For the text-containing cell, return its midpoint in (X, Y) coordinate format. 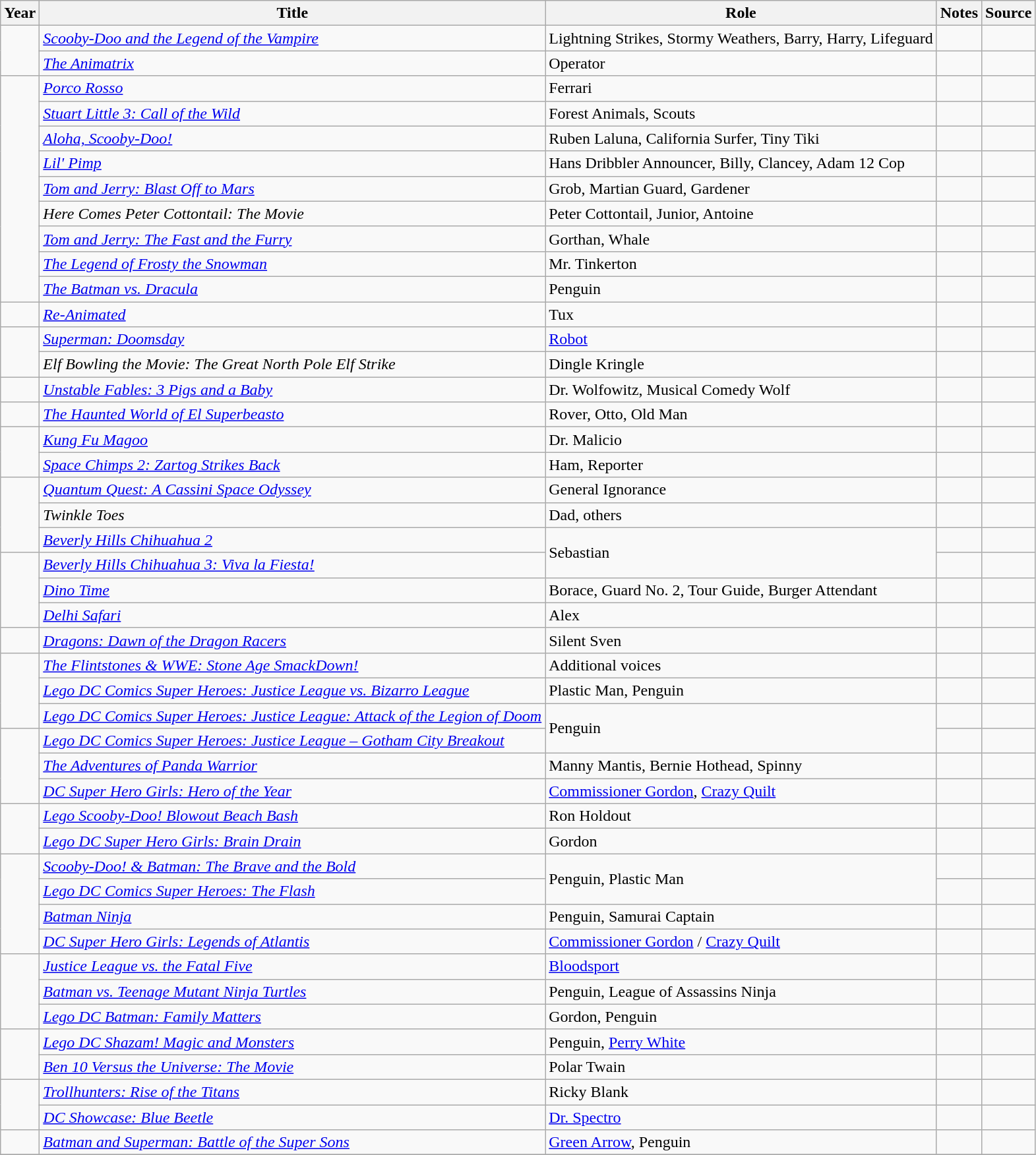
Kung Fu Magoo (293, 440)
Lego DC Comics Super Heroes: Justice League vs. Bizarro League (293, 690)
Lego DC Comics Super Heroes: Justice League: Attack of the Legion of Doom (293, 715)
Hans Dribbler Announcer, Billy, Clancey, Adam 12 Cop (741, 163)
Ruben Laluna, California Surfer, Tiny Tiki (741, 138)
Silent Sven (741, 640)
Role (741, 13)
Dr. Wolfowitz, Musical Comedy Wolf (741, 390)
Commissioner Gordon / Crazy Quilt (741, 941)
Ricky Blank (741, 1092)
Dino Time (293, 590)
Dr. Spectro (741, 1117)
DC Super Hero Girls: Legends of Atlantis (293, 941)
Source (1009, 13)
Unstable Fables: 3 Pigs and a Baby (293, 390)
The Animatrix (293, 63)
Scooby-Doo! & Batman: The Brave and the Bold (293, 866)
Batman and Superman: Battle of the Super Sons (293, 1142)
Re-Animated (293, 314)
The Flintstones & WWE: Stone Age SmackDown! (293, 665)
The Haunted World of El Superbeasto (293, 415)
Trollhunters: Rise of the Titans (293, 1092)
Tux (741, 314)
Porco Rosso (293, 88)
Manny Mantis, Bernie Hothead, Spinny (741, 766)
Dingle Kringle (741, 365)
Aloha, Scooby-Doo! (293, 138)
Beverly Hills Chihuahua 2 (293, 540)
Batman Ninja (293, 916)
Lego DC Comics Super Heroes: The Flash (293, 891)
Ben 10 Versus the Universe: The Movie (293, 1067)
Space Chimps 2: Zartog Strikes Back (293, 465)
Elf Bowling the Movie: The Great North Pole Elf Strike (293, 365)
Year (20, 13)
Penguin, League of Assassins Ninja (741, 992)
Batman vs. Teenage Mutant Ninja Turtles (293, 992)
Lego Scooby-Doo! Blowout Beach Bash (293, 816)
Tom and Jerry: Blast Off to Mars (293, 189)
The Adventures of Panda Warrior (293, 766)
Forest Animals, Scouts (741, 113)
Lego DC Super Hero Girls: Brain Drain (293, 841)
Here Comes Peter Cottontail: The Movie (293, 214)
Polar Twain (741, 1067)
Sebastian (741, 552)
Lego DC Batman: Family Matters (293, 1017)
Lightning Strikes, Stormy Weathers, Barry, Harry, Lifeguard (741, 38)
Green Arrow, Penguin (741, 1142)
Mr. Tinkerton (741, 264)
Penguin, Samurai Captain (741, 916)
Bloodsport (741, 966)
Quantum Quest: A Cassini Space Odyssey (293, 490)
Gordon (741, 841)
Commissioner Gordon, Crazy Quilt (741, 791)
Ron Holdout (741, 816)
Dr. Malicio (741, 440)
Additional voices (741, 665)
Twinkle Toes (293, 515)
Ferrari (741, 88)
Robot (741, 340)
Peter Cottontail, Junior, Antoine (741, 214)
Borace, Guard No. 2, Tour Guide, Burger Attendant (741, 590)
DC Super Hero Girls: Hero of the Year (293, 791)
Penguin, Plastic Man (741, 879)
General Ignorance (741, 490)
Rover, Otto, Old Man (741, 415)
Lego DC Comics Super Heroes: Justice League – Gotham City Breakout (293, 741)
Lego DC Shazam! Magic and Monsters (293, 1042)
Gorthan, Whale (741, 239)
Operator (741, 63)
Superman: Doomsday (293, 340)
Dragons: Dawn of the Dragon Racers (293, 640)
DC Showcase: Blue Beetle (293, 1117)
Notes (959, 13)
Justice League vs. the Fatal Five (293, 966)
The Legend of Frosty the Snowman (293, 264)
Grob, Martian Guard, Gardener (741, 189)
Scooby-Doo and the Legend of the Vampire (293, 38)
Lil' Pimp (293, 163)
Gordon, Penguin (741, 1017)
Beverly Hills Chihuahua 3: Viva la Fiesta! (293, 565)
Tom and Jerry: The Fast and the Furry (293, 239)
Stuart Little 3: Call of the Wild (293, 113)
Alex (741, 615)
Plastic Man, Penguin (741, 690)
Penguin, Perry White (741, 1042)
Ham, Reporter (741, 465)
Title (293, 13)
Dad, others (741, 515)
The Batman vs. Dracula (293, 289)
Delhi Safari (293, 615)
